Pinpoint the cell where the given text exists, returning its [X, Y] midpoint coordinate. 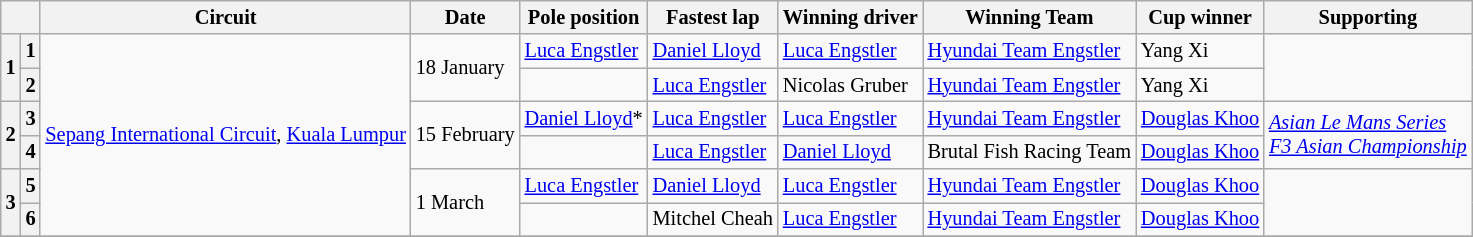
Nicolas Gruber [850, 85]
15 February [466, 134]
5 [31, 186]
Pole position [584, 17]
Winning driver [850, 17]
18 January [466, 68]
Winning Team [1030, 17]
4 [31, 152]
1 March [466, 202]
Date [466, 17]
Asian Le Mans SeriesF3 Asian Championship [1368, 134]
Fastest lap [713, 17]
6 [31, 219]
Circuit [225, 17]
Cup winner [1200, 17]
Supporting [1368, 17]
Mitchel Cheah [713, 219]
Brutal Fish Racing Team [1030, 152]
Sepang International Circuit, Kuala Lumpur [225, 135]
Daniel Lloyd* [584, 118]
